Return the (x, y) coordinate for the center point of the cell that contains the specified text.  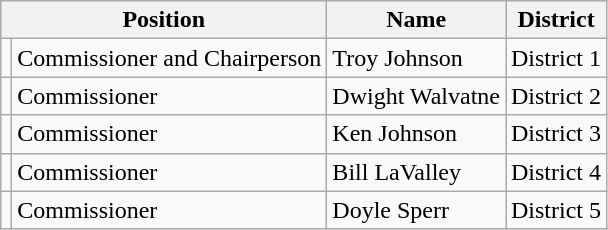
District 2 (556, 96)
Ken Johnson (416, 134)
District 3 (556, 134)
District (556, 20)
District 5 (556, 210)
Doyle Sperr (416, 210)
Bill LaValley (416, 172)
Dwight Walvatne (416, 96)
District 1 (556, 58)
Name (416, 20)
Troy Johnson (416, 58)
Position (164, 20)
District 4 (556, 172)
Commissioner and Chairperson (170, 58)
